Provide the (X, Y) coordinate of the cell's center where the given text is located.  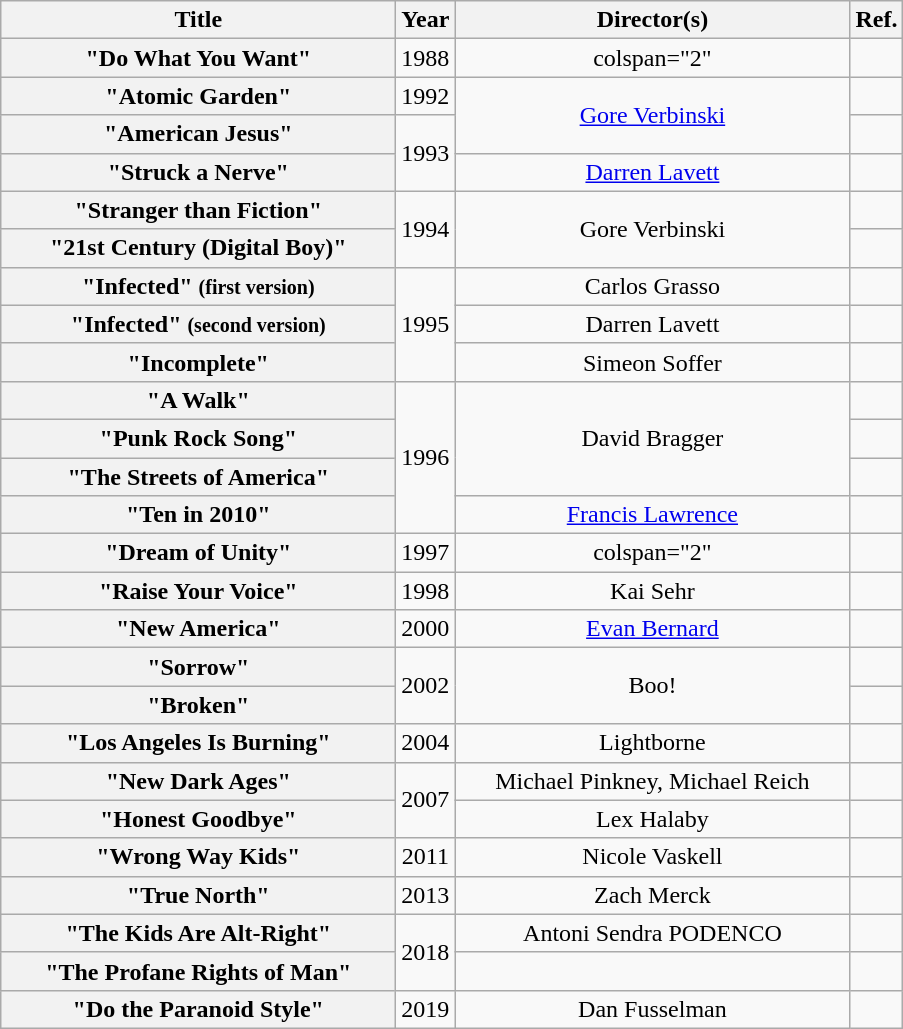
"The Kids Are Alt-Right" (198, 933)
2004 (426, 743)
Dan Fusselman (652, 1009)
"Los Angeles Is Burning" (198, 743)
Lex Halaby (652, 819)
"The Profane Rights of Man" (198, 971)
Zach Merck (652, 895)
"Wrong Way Kids" (198, 857)
1996 (426, 457)
Carlos Grasso (652, 286)
"New America" (198, 629)
"American Jesus" (198, 134)
"21st Century (Digital Boy)" (198, 248)
David Bragger (652, 438)
Director(s) (652, 20)
2000 (426, 629)
1988 (426, 58)
Francis Lawrence (652, 515)
Kai Sehr (652, 591)
Boo! (652, 686)
2018 (426, 952)
2019 (426, 1009)
1995 (426, 324)
"Broken" (198, 705)
Ref. (876, 20)
"Infected" (second version) (198, 324)
1998 (426, 591)
1997 (426, 553)
"Infected" (first version) (198, 286)
1992 (426, 96)
"Stranger than Fiction" (198, 210)
Title (198, 20)
"Do What You Want" (198, 58)
"Do the Paranoid Style" (198, 1009)
Antoni Sendra PODENCO (652, 933)
1993 (426, 153)
Year (426, 20)
Evan Bernard (652, 629)
"Honest Goodbye" (198, 819)
"Raise Your Voice" (198, 591)
2011 (426, 857)
"The Streets of America" (198, 477)
"Incomplete" (198, 362)
Nicole Vaskell (652, 857)
"A Walk" (198, 400)
"Punk Rock Song" (198, 438)
2007 (426, 800)
"Ten in 2010" (198, 515)
"New Dark Ages" (198, 781)
2002 (426, 686)
"True North" (198, 895)
"Dream of Unity" (198, 553)
2013 (426, 895)
1994 (426, 229)
Simeon Soffer (652, 362)
Lightborne (652, 743)
Michael Pinkney, Michael Reich (652, 781)
"Sorrow" (198, 667)
"Atomic Garden" (198, 96)
"Struck a Nerve" (198, 172)
